Determine the (x, y) coordinate at the center of the cell enclosing the given text.  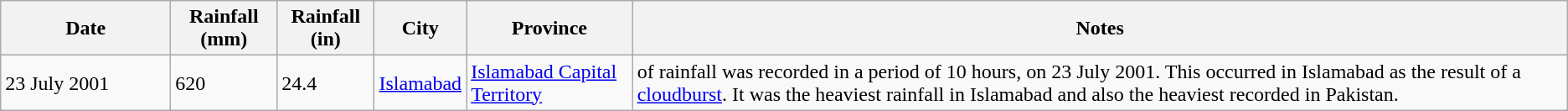
Date (85, 29)
Islamabad Capital Territory (549, 82)
Rainfall (in) (326, 29)
Rainfall (mm) (224, 29)
Notes (1100, 29)
620 (224, 82)
24.4 (326, 82)
Islamabad (420, 82)
23 July 2001 (85, 82)
City (420, 29)
Province (549, 29)
